For the text-containing cell, return its midpoint in (X, Y) coordinate format. 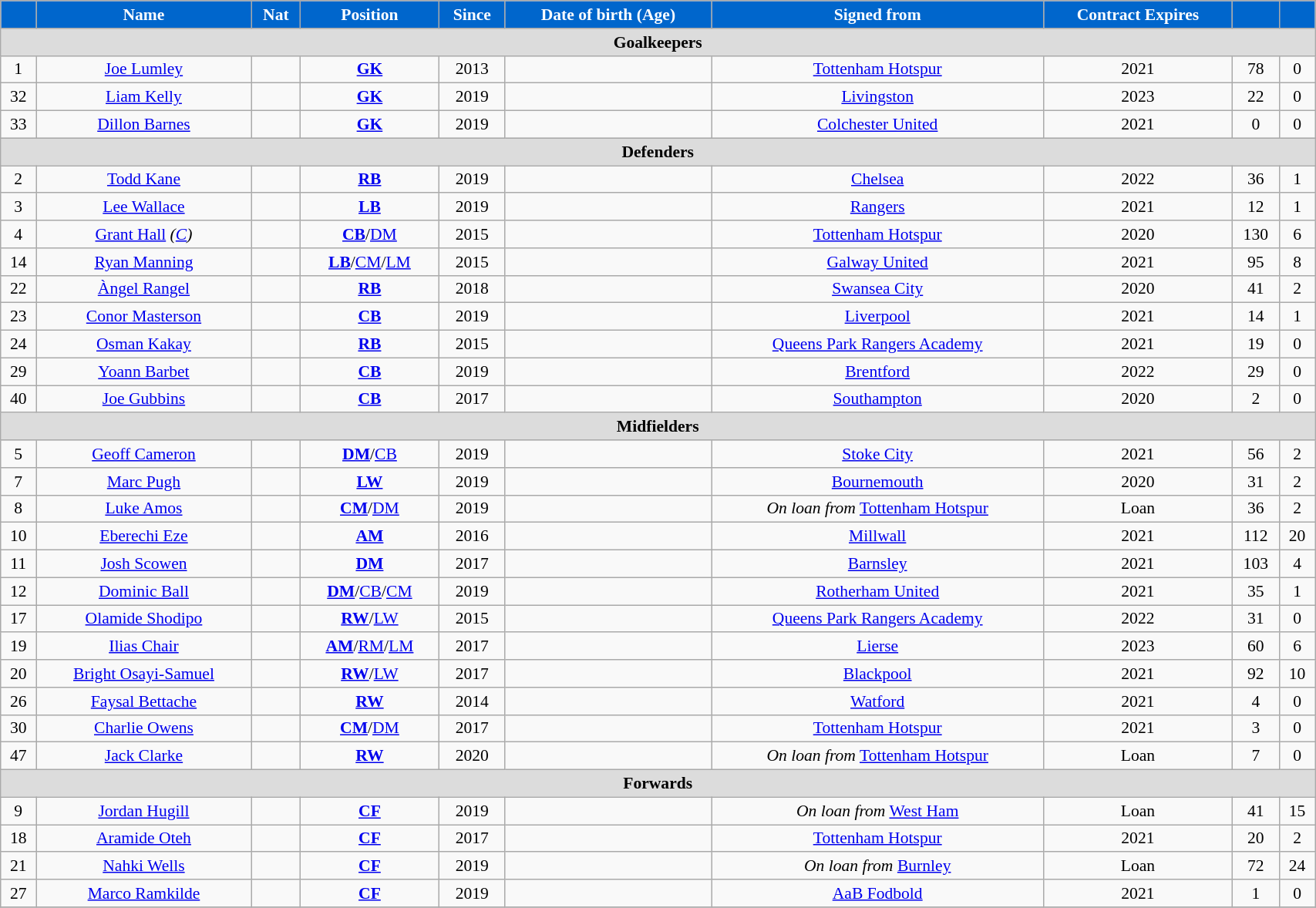
Àngel Rangel (144, 289)
DM (370, 564)
Joe Gubbins (144, 399)
AM/RM/LM (370, 647)
112 (1256, 536)
26 (19, 701)
Blackpool (877, 674)
78 (1256, 69)
Jordan Hugill (144, 811)
Goalkeepers (658, 42)
35 (1256, 591)
15 (1297, 811)
Since (472, 15)
2013 (472, 69)
56 (1256, 454)
Millwall (877, 536)
11 (19, 564)
Dominic Ball (144, 591)
Osman Kakay (144, 345)
LW (370, 482)
Geoff Cameron (144, 454)
Josh Scowen (144, 564)
130 (1256, 234)
Faysal Bettache (144, 701)
LB/CM/LM (370, 262)
AaB Fodbold (877, 893)
2016 (472, 536)
23 (19, 317)
Position (370, 15)
Marc Pugh (144, 482)
32 (19, 97)
Charlie Owens (144, 728)
Bournemouth (877, 482)
Grant Hall (C) (144, 234)
DM/CB/CM (370, 591)
Livingston (877, 97)
LB (370, 207)
Chelsea (877, 180)
27 (19, 893)
Olamide Shodipo (144, 619)
Barnsley (877, 564)
Liverpool (877, 317)
Yoann Barbet (144, 372)
AM (370, 536)
Luke Amos (144, 509)
103 (1256, 564)
Signed from (877, 15)
Swansea City (877, 289)
17 (19, 619)
Aramide Oteh (144, 839)
18 (19, 839)
Rotherham United (877, 591)
Defenders (658, 152)
Midfielders (658, 427)
60 (1256, 647)
Watford (877, 701)
Conor Masterson (144, 317)
92 (1256, 674)
2018 (472, 289)
Eberechi Eze (144, 536)
40 (19, 399)
Name (144, 15)
DM/CB (370, 454)
Dillon Barnes (144, 125)
Stoke City (877, 454)
9 (19, 811)
Todd Kane (144, 180)
Nat (276, 15)
30 (19, 728)
Galway United (877, 262)
On loan from West Ham (877, 811)
On loan from Burnley (877, 866)
5 (19, 454)
Lee Wallace (144, 207)
Marco Ramkilde (144, 893)
Nahki Wells (144, 866)
Ilias Chair (144, 647)
Forwards (658, 784)
2014 (472, 701)
Colchester United (877, 125)
95 (1256, 262)
CB/DM (370, 234)
Ryan Manning (144, 262)
Contract Expires (1138, 15)
21 (19, 866)
Date of birth (Age) (608, 15)
47 (19, 756)
Bright Osayi-Samuel (144, 674)
Jack Clarke (144, 756)
33 (19, 125)
Brentford (877, 372)
72 (1256, 866)
Lierse (877, 647)
Southampton (877, 399)
Rangers (877, 207)
Liam Kelly (144, 97)
Joe Lumley (144, 69)
